Capture the cell that displays the provided text and extract its [x, y] central coordinate. 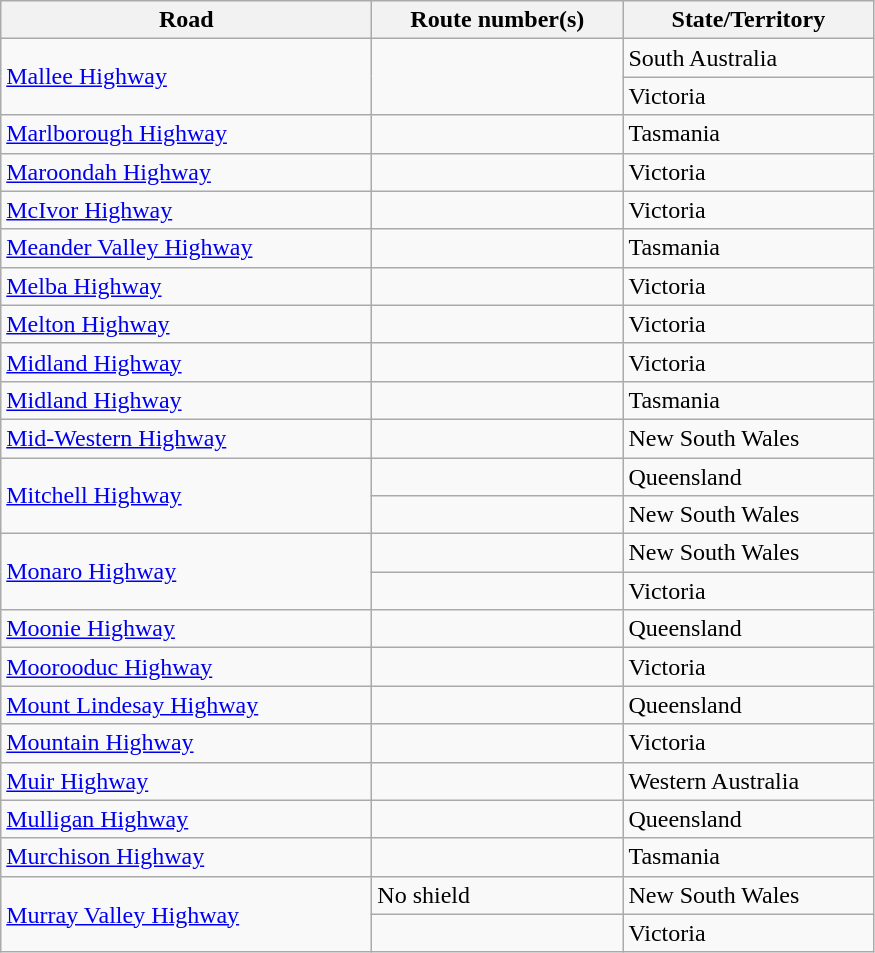
Mitchell Highway [186, 496]
Route number(s) [498, 20]
Mallee Highway [186, 77]
Meander Valley Highway [186, 248]
Melton Highway [186, 324]
Murchison Highway [186, 857]
Mulligan Highway [186, 819]
Mount Lindesay Highway [186, 705]
Melba Highway [186, 286]
McIvor Highway [186, 210]
South Australia [748, 58]
Western Australia [748, 781]
State/Territory [748, 20]
No shield [498, 895]
Road [186, 20]
Muir Highway [186, 781]
Moonie Highway [186, 629]
Mountain Highway [186, 743]
Murray Valley Highway [186, 914]
Monaro Highway [186, 572]
Maroondah Highway [186, 172]
Mid-Western Highway [186, 438]
Moorooduc Highway [186, 667]
Marlborough Highway [186, 134]
